From the cell containing the given text, extract its center point as [x, y] coordinate. 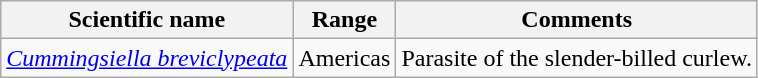
Scientific name [147, 20]
Americas [344, 58]
Cummingsiella breviclypeata [147, 58]
Comments [577, 20]
Parasite of the slender-billed curlew. [577, 58]
Range [344, 20]
